For the text-containing cell, return its midpoint in (X, Y) coordinate format. 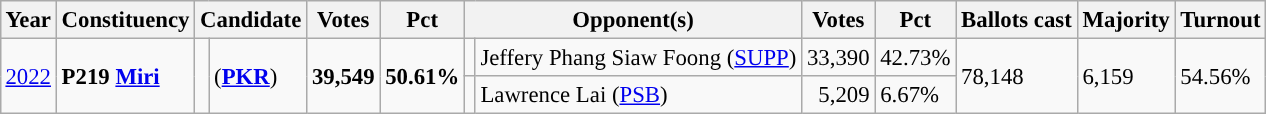
Ballots cast (1016, 20)
Constituency (125, 20)
Opponent(s) (632, 20)
78,148 (1016, 76)
33,390 (838, 57)
6.67% (916, 95)
Lawrence Lai (PSB) (638, 95)
39,549 (344, 76)
Jeffery Phang Siaw Foong (SUPP) (638, 57)
50.61% (422, 76)
Turnout (1220, 20)
5,209 (838, 95)
54.56% (1220, 76)
42.73% (916, 57)
Candidate (251, 20)
Year (28, 20)
P219 Miri (125, 76)
2022 (28, 76)
6,159 (1126, 76)
(PKR) (258, 76)
Majority (1126, 20)
